Identify which cell holds the provided text, then report its (X, Y) central coordinate. 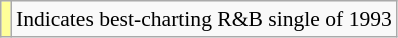
Indicates best-charting R&B single of 1993 (204, 19)
